Pinpoint the cell where the given text exists, returning its [x, y] midpoint coordinate. 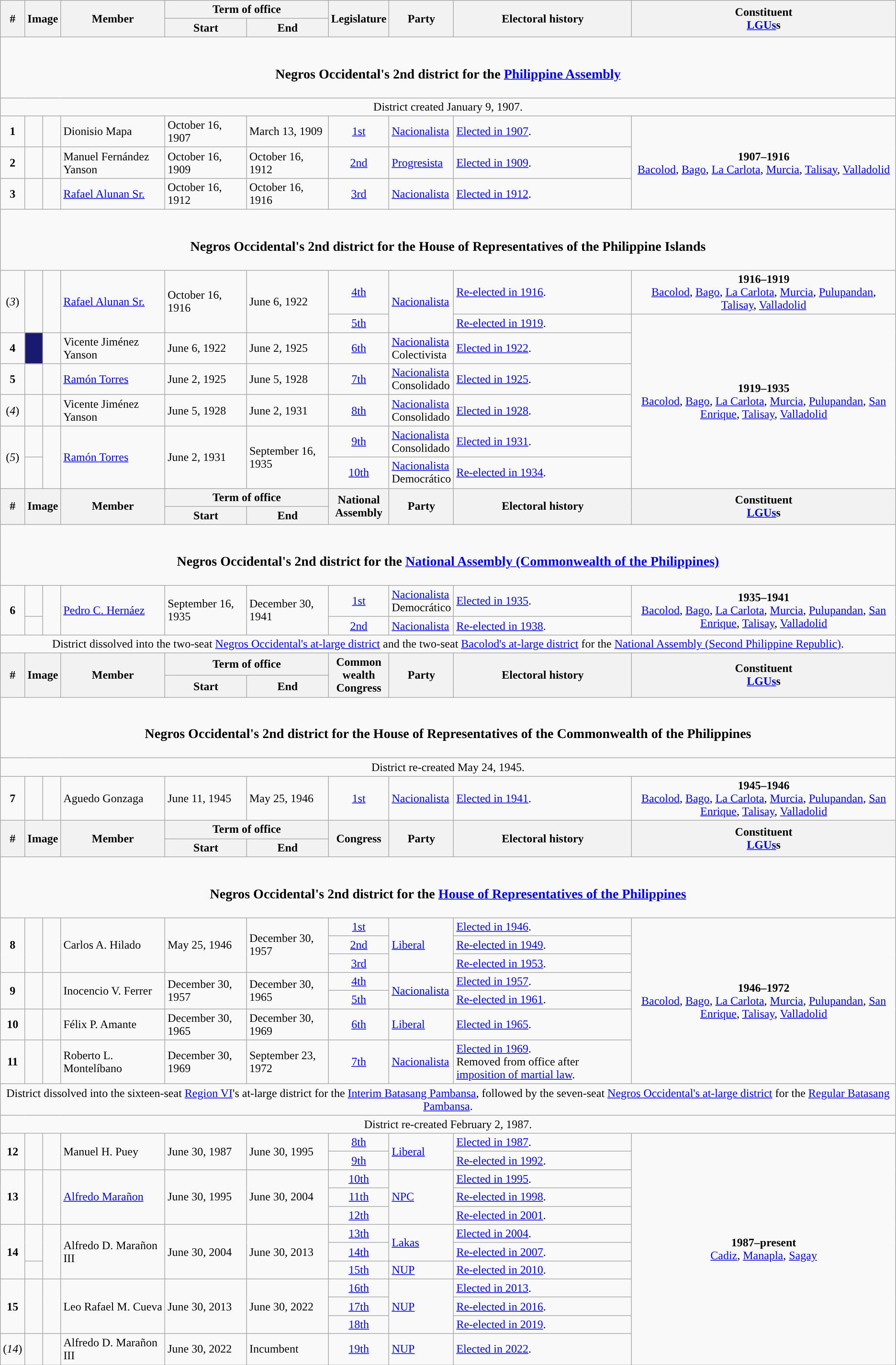
Elected in 2013. [543, 1288]
Manuel H. Puey [113, 1152]
Elected in 1922. [543, 348]
12 [12, 1152]
7 [12, 798]
18th [359, 1324]
14 [12, 1252]
11 [12, 1062]
Progresista [421, 163]
1935–1941Bacolod, Bago, La Carlota, Murcia, Pulupandan, San Enrique, Talisay, Valladolid [764, 610]
Incumbent [287, 1350]
Elected in 1987. [543, 1142]
Negros Occidental's 2nd district for the National Assembly (Commonwealth of the Philippines) [448, 555]
Re-elected in 2019. [543, 1324]
Elected in 1928. [543, 411]
Elected in 1935. [543, 601]
5 [12, 379]
Re-elected in 2001. [543, 1215]
13 [12, 1197]
(5) [12, 457]
Elected in 1995. [543, 1179]
1987–presentCadiz, Manapla, Sagay [764, 1249]
Elected in 1909. [543, 163]
Elected in 1912. [543, 193]
1946–1972Bacolod, Bago, La Carlota, Murcia, Pulupandan, San Enrique, Talisay, Valladolid [764, 1000]
NacionalistaColectivista [421, 348]
Legislature [359, 19]
1 [12, 131]
17th [359, 1306]
Elected in 2004. [543, 1233]
October 16, 1907 [206, 131]
NationalAssembly [359, 506]
Pedro C. Hernáez [113, 610]
Negros Occidental's 2nd district for the House of Representatives of the Philippine Islands [448, 239]
Re-elected in 1961. [543, 1000]
Elected in 1907. [543, 131]
Aguedo Gonzaga [113, 798]
District re-created February 2, 1987. [448, 1124]
1945–1946Bacolod, Bago, La Carlota, Murcia, Pulupandan, San Enrique, Talisay, Valladolid [764, 798]
Elected in 2022. [543, 1350]
Re-elected in 2010. [543, 1270]
1916–1919Bacolod, Bago, La Carlota, Murcia, Pulupandan, Talisay, Valladolid [764, 292]
Re-elected in 2007. [543, 1252]
10 [12, 1024]
14th [359, 1252]
District created January 9, 1907. [448, 107]
Re-elected in 1953. [543, 963]
Re-elected in 1992. [543, 1161]
15th [359, 1270]
9 [12, 990]
(4) [12, 411]
October 16, 1909 [206, 163]
September 23, 1972 [287, 1062]
Re-elected in 2016. [543, 1306]
Re-elected in 1934. [543, 473]
Leo Rafael M. Cueva [113, 1306]
Elected in 1965. [543, 1024]
(14) [12, 1350]
3 [12, 193]
Congress [359, 839]
Carlos A. Hilado [113, 945]
Negros Occidental's 2nd district for the Philippine Assembly [448, 67]
June 30, 1987 [206, 1152]
Manuel Fernández Yanson [113, 163]
13th [359, 1233]
NPC [421, 1197]
CommonwealthCongress [359, 675]
March 13, 1909 [287, 131]
15 [12, 1306]
Re-elected in 1949. [543, 945]
1907–1916Bacolod, Bago, La Carlota, Murcia, Talisay, Valladolid [764, 163]
Elected in 1946. [543, 927]
Re-elected in 1919. [543, 324]
Inocencio V. Ferrer [113, 990]
June 11, 1945 [206, 798]
Lakas [421, 1242]
16th [359, 1288]
2 [12, 163]
Alfredo Marañon [113, 1197]
Negros Occidental's 2nd district for the House of Representatives of the Commonwealth of the Philippines [448, 727]
Re-elected in 1998. [543, 1197]
Negros Occidental's 2nd district for the House of Representatives of the Philippines [448, 887]
Elected in 1925. [543, 379]
(3) [12, 302]
Elected in 1941. [543, 798]
4 [12, 348]
Dionisio Mapa [113, 131]
12th [359, 1215]
Elected in 1931. [543, 441]
Re-elected in 1916. [543, 292]
11th [359, 1197]
December 30, 1941 [287, 610]
6 [12, 610]
19th [359, 1350]
1919–1935Bacolod, Bago, La Carlota, Murcia, Pulupandan, San Enrique, Talisay, Valladolid [764, 401]
8 [12, 945]
Roberto L. Montelíbano [113, 1062]
Elected in 1957. [543, 981]
District re-created May 24, 1945. [448, 767]
Elected in 1969.Removed from office after imposition of martial law. [543, 1062]
Re-elected in 1938. [543, 626]
Félix P. Amante [113, 1024]
